Capture the cell that displays the provided text and extract its [X, Y] central coordinate. 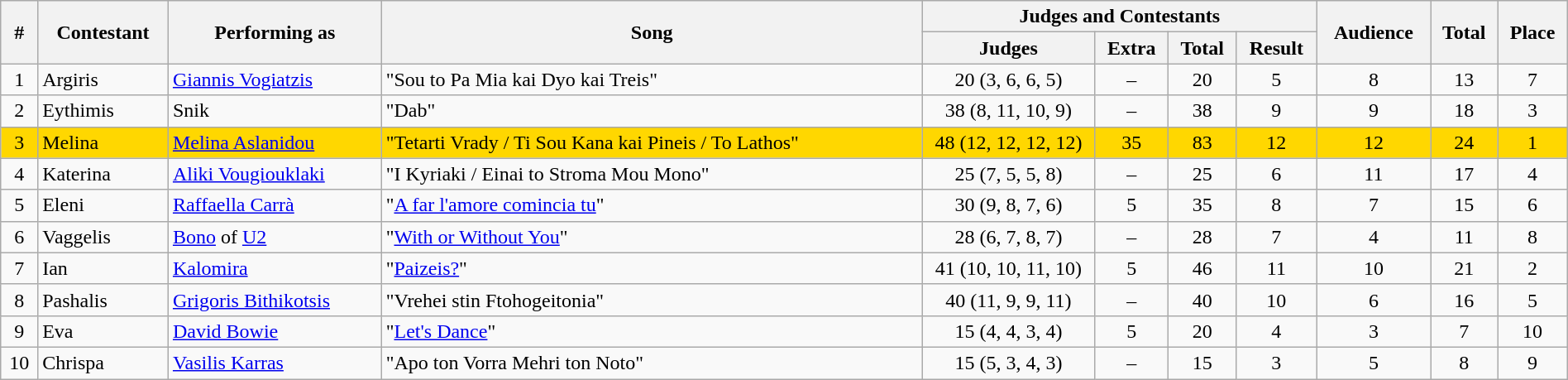
Giannis Vogiatzis [275, 79]
Argiris [103, 79]
83 [1202, 142]
"Dab" [652, 111]
Eythimis [103, 111]
Ian [103, 268]
David Bowie [275, 331]
Kalomira [275, 268]
25 [1202, 174]
18 [1464, 111]
40 [1202, 300]
"Paizeis?" [652, 268]
"Sou to Pa Mia kai Dyo kai Treis" [652, 79]
"Let's Dance" [652, 331]
Raffaella Carrà [275, 205]
Melina [103, 142]
30 (9, 8, 7, 6) [1008, 205]
Vaggelis [103, 237]
Place [1532, 32]
38 [1202, 111]
40 (11, 9, 9, 11) [1008, 300]
Judges and Contestants [1120, 17]
Bono of U2 [275, 237]
"Vrehei stin Ftohogeitonia" [652, 300]
48 (12, 12, 12, 12) [1008, 142]
Aliki Vougiouklaki [275, 174]
Judges [1008, 48]
Vasilis Karras [275, 363]
Eva [103, 331]
# [20, 32]
"I Kyriaki / Einai to Stroma Mou Mono" [652, 174]
41 (10, 10, 11, 10) [1008, 268]
Extra [1131, 48]
15 (4, 4, 3, 4) [1008, 331]
13 [1464, 79]
Chrispa [103, 363]
"With or Without You" [652, 237]
46 [1202, 268]
Grigoris Bithikotsis [275, 300]
28 [1202, 237]
Song [652, 32]
Eleni [103, 205]
Katerina [103, 174]
Pashalis [103, 300]
21 [1464, 268]
16 [1464, 300]
24 [1464, 142]
25 (7, 5, 5, 8) [1008, 174]
"Tetarti Vrady / Ti Sou Kana kai Pineis / To Lathos" [652, 142]
15 (5, 3, 4, 3) [1008, 363]
Performing as [275, 32]
Melina Aslanidou [275, 142]
17 [1464, 174]
Contestant [103, 32]
38 (8, 11, 10, 9) [1008, 111]
"A far l'amore comincia tu" [652, 205]
Audience [1373, 32]
20 (3, 6, 6, 5) [1008, 79]
Result [1276, 48]
Snik [275, 111]
"Apo ton Vorra Mehri ton Noto" [652, 363]
28 (6, 7, 8, 7) [1008, 237]
